Identify which cell holds the provided text, then report its (x, y) central coordinate. 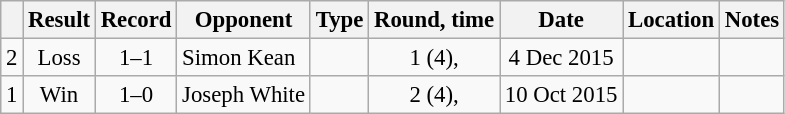
Round, time (434, 20)
Joseph White (244, 95)
Result (60, 20)
1 (4), (434, 58)
4 Dec 2015 (562, 58)
1 (12, 95)
10 Oct 2015 (562, 95)
1–0 (136, 95)
Loss (60, 58)
Record (136, 20)
Opponent (244, 20)
2 (12, 58)
Location (672, 20)
Simon Kean (244, 58)
Win (60, 95)
2 (4), (434, 95)
Type (339, 20)
Notes (752, 20)
Date (562, 20)
1–1 (136, 58)
